Search for the cell housing the specified text and yield its [x, y] center coordinate. 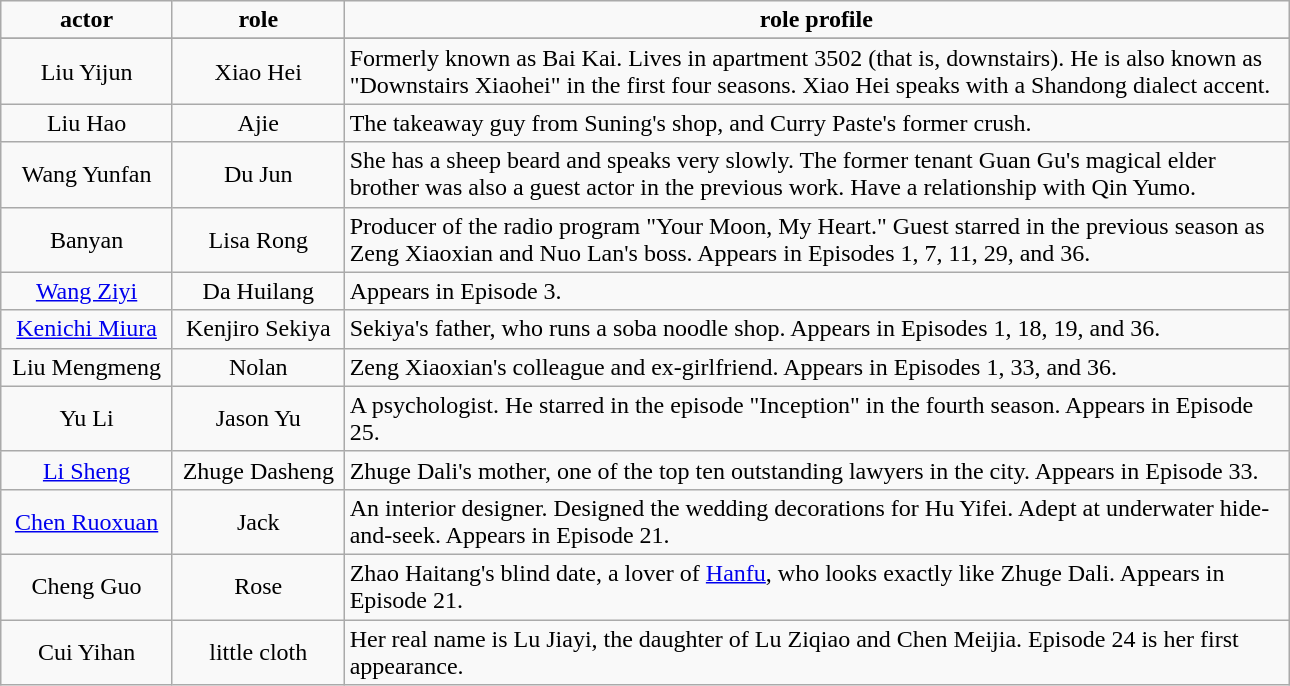
Zhao Haitang's blind date, a lover of Hanfu, who looks exactly like Zhuge Dali. Appears in Episode 21. [816, 586]
Cheng Guo [87, 586]
Zeng Xiaoxian's colleague and ex-girlfriend. Appears in Episodes 1, 33, and 36. [816, 367]
Liu Mengmeng [87, 367]
Wang Ziyi [87, 291]
Ajie [258, 123]
little cloth [258, 652]
Li Sheng [87, 470]
A psychologist. He starred in the episode "Inception" in the fourth season. Appears in Episode 25. [816, 418]
Lisa Rong [258, 240]
Rose [258, 586]
Jason Yu [258, 418]
Chen Ruoxuan [87, 522]
Her real name is Lu Jiayi, the daughter of Lu Ziqiao and Chen Meijia. Episode 24 is her first appearance. [816, 652]
Kenjiro Sekiya [258, 329]
Du Jun [258, 174]
Liu Hao [87, 123]
Wang Yunfan [87, 174]
role profile [816, 20]
actor [87, 20]
Jack [258, 522]
role [258, 20]
An interior designer. Designed the wedding decorations for Hu Yifei. Adept at underwater hide-and-seek. Appears in Episode 21. [816, 522]
Sekiya's father, who runs a soba noodle shop. Appears in Episodes 1, 18, 19, and 36. [816, 329]
Cui Yihan [87, 652]
Appears in Episode 3. [816, 291]
Banyan [87, 240]
Zhuge Dasheng [258, 470]
Liu Yijun [87, 72]
Xiao Hei [258, 72]
Yu Li [87, 418]
Da Huilang [258, 291]
The takeaway guy from Suning's shop, and Curry Paste's former crush. [816, 123]
Nolan [258, 367]
Zhuge Dali's mother, one of the top ten outstanding lawyers in the city. Appears in Episode 33. [816, 470]
Kenichi Miura [87, 329]
